Locate the cell with the specified text and output its [x, y] center coordinate. 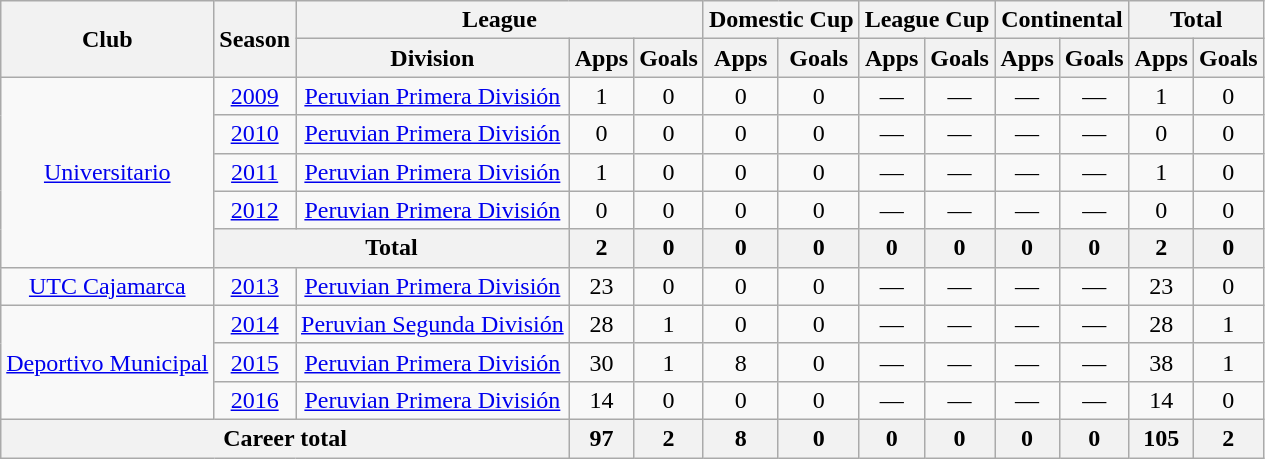
League Cup [927, 20]
2009 [255, 96]
Continental [1062, 20]
2013 [255, 286]
2015 [255, 362]
Season [255, 39]
UTC Cajamarca [108, 286]
Domestic Cup [781, 20]
2012 [255, 210]
League [500, 20]
38 [1161, 362]
Peruvian Segunda División [433, 324]
Deportivo Municipal [108, 362]
30 [601, 362]
Club [108, 39]
2010 [255, 134]
2016 [255, 400]
97 [601, 438]
Division [433, 58]
Career total [285, 438]
2014 [255, 324]
Universitario [108, 172]
105 [1161, 438]
2011 [255, 172]
